Capture the cell that displays the provided text and extract its (X, Y) central coordinate. 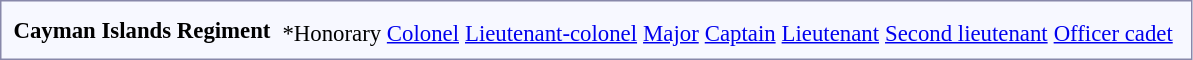
Captain (740, 33)
Cayman Islands Regiment (142, 30)
Officer cadet (1113, 33)
*Honorary Colonel (371, 33)
Second lieutenant (967, 33)
Major (672, 33)
Lieutenant (830, 33)
Lieutenant-colonel (552, 33)
